Return (X, Y) of the center of cell containing provided text 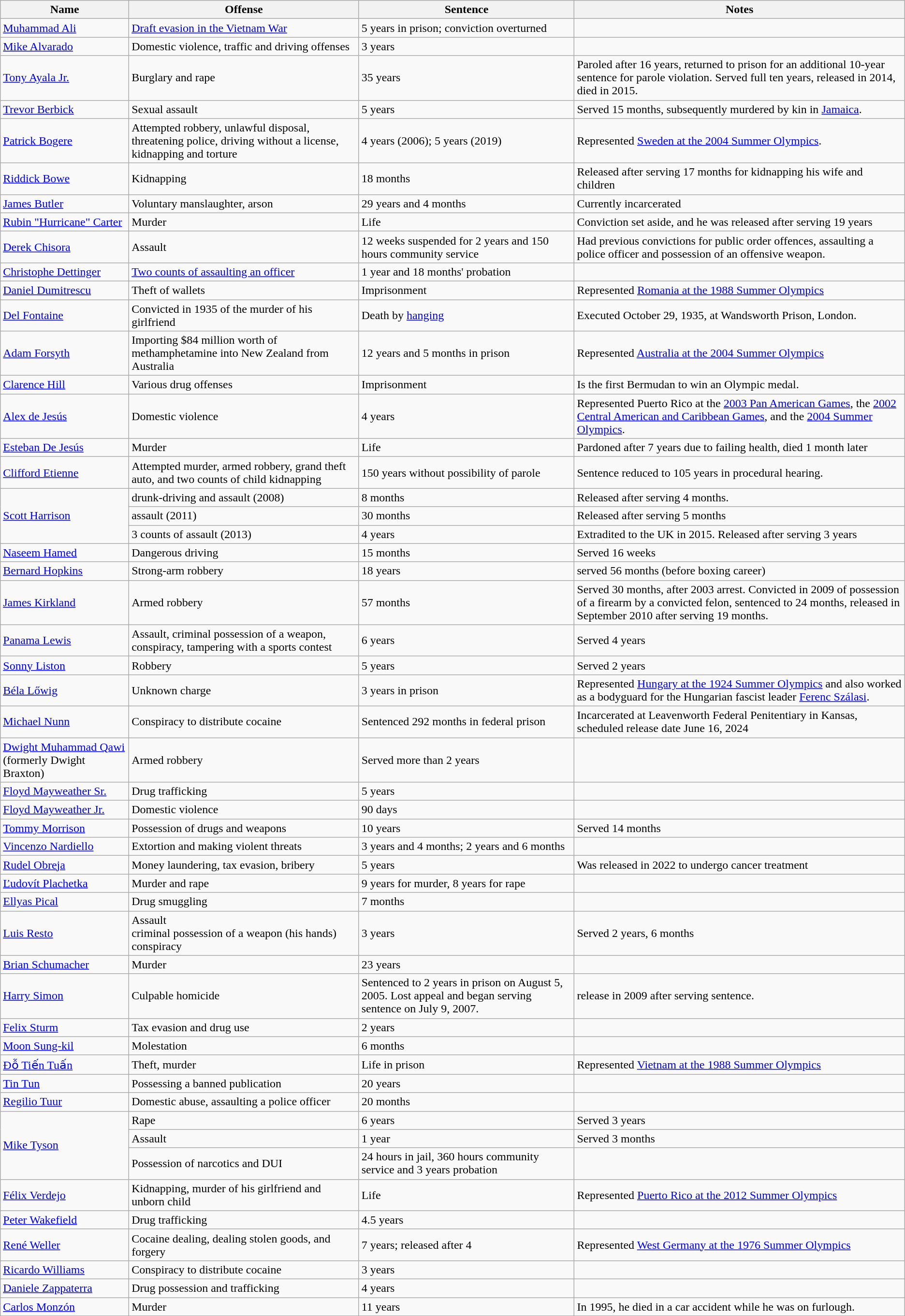
release in 2009 after serving sentence. (740, 996)
Ricardo Williams (65, 1270)
Importing $84 million worth of methamphetamine into New Zealand from Australia (244, 353)
57 months (467, 602)
Dwight Muhammad Qawi (formerly Dwight Braxton) (65, 760)
Scott Harrison (65, 516)
Represented Hungary at the 1924 Summer Olympics and also worked as a bodyguard for the Hungarian fascist leader Ferenc Szálasi. (740, 690)
Domestic abuse, assaulting a police officer (244, 1102)
Murder and rape (244, 883)
Drug smuggling (244, 902)
James Kirkland (65, 602)
Tin Tun (65, 1083)
3 years and 4 months; 2 years and 6 months (467, 847)
Félix Verdejo (65, 1195)
Currently incarcerated (740, 204)
Represented Australia at the 2004 Summer Olympics (740, 353)
Is the first Bermudan to win an Olympic medal. (740, 385)
12 weeks suspended for 2 years and 150 hours community service (467, 247)
Sentenced 292 months in federal prison (467, 721)
1 year and 18 months' probation (467, 272)
Name (65, 10)
Was released in 2022 to undergo cancer treatment (740, 865)
Served 2 years, 6 months (740, 933)
Released after serving 4 months. (740, 497)
Served 4 years (740, 640)
Floyd Mayweather Jr. (65, 810)
Michael Nunn (65, 721)
Pardoned after 7 years due to failing health, died 1 month later (740, 448)
Riddick Bowe (65, 179)
Represented Puerto Rico at the 2003 Pan American Games, the 2002 Central American and Caribbean Games, and the 2004 Summer Olympics. (740, 416)
Peter Wakefield (65, 1220)
Sentence reduced to 105 years in procedural hearing. (740, 473)
Voluntary manslaughter, arson (244, 204)
6 months (467, 1046)
Mike Tyson (65, 1145)
Sentence (467, 10)
Burglary and rape (244, 78)
Muhammad Ali (65, 28)
Domestic violence, traffic and driving offenses (244, 46)
Drug possession and trafficking (244, 1288)
Sexual assault (244, 109)
Robbery (244, 665)
served 56 months (before boxing career) (740, 571)
Served 15 months, subsequently murdered by kin in Jamaica. (740, 109)
Clifford Etienne (65, 473)
Bernard Hopkins (65, 571)
Attempted murder, armed robbery, grand theft auto, and two counts of child kidnapping (244, 473)
29 years and 4 months (467, 204)
4.5 years (467, 1220)
Ellyas Pical (65, 902)
24 hours in jail, 360 hours community service and 3 years probation (467, 1163)
Served more than 2 years (467, 760)
35 years (467, 78)
Extradited to the UK in 2015. Released after serving 3 years (740, 534)
Offense (244, 10)
Panama Lewis (65, 640)
Mike Alvarado (65, 46)
Extortion and making violent threats (244, 847)
Notes (740, 10)
Served 3 months (740, 1139)
drunk-driving and assault (2008) (244, 497)
Convicted in 1935 of the murder of his girlfriend (244, 315)
Two counts of assaulting an officer (244, 272)
Patrick Bogere (65, 141)
Represented Romania at the 1988 Summer Olympics (740, 290)
Strong-arm robbery (244, 571)
20 years (467, 1083)
Tony Ayala Jr. (65, 78)
Moon Sung-kil (65, 1046)
Rudel Obreja (65, 865)
Draft evasion in the Vietnam War (244, 28)
Naseem Hamed (65, 553)
Culpable homicide (244, 996)
Adam Forsyth (65, 353)
Theft, murder (244, 1065)
James Butler (65, 204)
18 months (467, 179)
In 1995, he died in a car accident while he was on furlough. (740, 1307)
Clarence Hill (65, 385)
Assaultcriminal possession of a weapon (his hands)conspiracy (244, 933)
Represented Vietnam at the 1988 Summer Olympics (740, 1065)
Daniele Zappaterra (65, 1288)
Alex de Jesús (65, 416)
150 years without possibility of parole (467, 473)
20 months (467, 1102)
Served 16 weeks (740, 553)
Derek Chisora (65, 247)
Carlos Monzón (65, 1307)
Incarcerated at Leavenworth Federal Penitentiary in Kansas, scheduled release date June 16, 2024 (740, 721)
1 year (467, 1139)
Served 3 years (740, 1120)
Had previous convictions for public order offences, assaulting a police officer and possession of an offensive weapon. (740, 247)
8 months (467, 497)
Attempted robbery, unlawful disposal, threatening police, driving without a license, kidnapping and torture (244, 141)
Represented Sweden at the 2004 Summer Olympics. (740, 141)
Sonny Liston (65, 665)
30 months (467, 516)
Served 2 years (740, 665)
Tax evasion and drug use (244, 1027)
Kidnapping (244, 179)
12 years and 5 months in prison (467, 353)
Daniel Dumitrescu (65, 290)
Kidnapping, murder of his girlfriend and unborn child (244, 1195)
Đỗ Tiến Tuấn (65, 1065)
Assault, criminal possession of a weapon, conspiracy, tampering with a sports contest (244, 640)
4 years (2006); 5 years (2019) (467, 141)
Released after serving 5 months (740, 516)
Rubin "Hurricane" Carter (65, 222)
11 years (467, 1307)
Christophe Dettinger (65, 272)
Money laundering, tax evasion, bribery (244, 865)
Tommy Morrison (65, 828)
18 years (467, 571)
Conviction set aside, and he was released after serving 19 years (740, 222)
Represented West Germany at the 1976 Summer Olympics (740, 1244)
2 years (467, 1027)
Felix Sturm (65, 1027)
Executed October 29, 1935, at Wandsworth Prison, London. (740, 315)
Regilio Tuur (65, 1102)
Possession of narcotics and DUI (244, 1163)
3 years in prison (467, 690)
Sentenced to 2 years in prison on August 5, 2005. Lost appeal and began serving sentence on July 9, 2007. (467, 996)
Vincenzo Nardiello (65, 847)
Molestation (244, 1046)
Esteban De Jesús (65, 448)
Unknown charge (244, 690)
Béla Lőwig (65, 690)
Served 14 months (740, 828)
Life in prison (467, 1065)
Ľudovít Plachetka (65, 883)
Possessing a banned publication (244, 1083)
Various drug offenses (244, 385)
Death by hanging (467, 315)
7 years; released after 4 (467, 1244)
5 years in prison; conviction overturned (467, 28)
assault (2011) (244, 516)
Theft of wallets (244, 290)
23 years (467, 965)
Dangerous driving (244, 553)
Luis Resto (65, 933)
9 years for murder, 8 years for rape (467, 883)
Rape (244, 1120)
Del Fontaine (65, 315)
Harry Simon (65, 996)
3 counts of assault (2013) (244, 534)
Trevor Berbick (65, 109)
Floyd Mayweather Sr. (65, 791)
Cocaine dealing, dealing stolen goods, and forgery (244, 1244)
Possession of drugs and weapons (244, 828)
7 months (467, 902)
Brian Schumacher (65, 965)
Represented Puerto Rico at the 2012 Summer Olympics (740, 1195)
René Weller (65, 1244)
15 months (467, 553)
Released after serving 17 months for kidnapping his wife and children (740, 179)
10 years (467, 828)
90 days (467, 810)
